Capture the cell that displays the provided text and extract its (x, y) central coordinate. 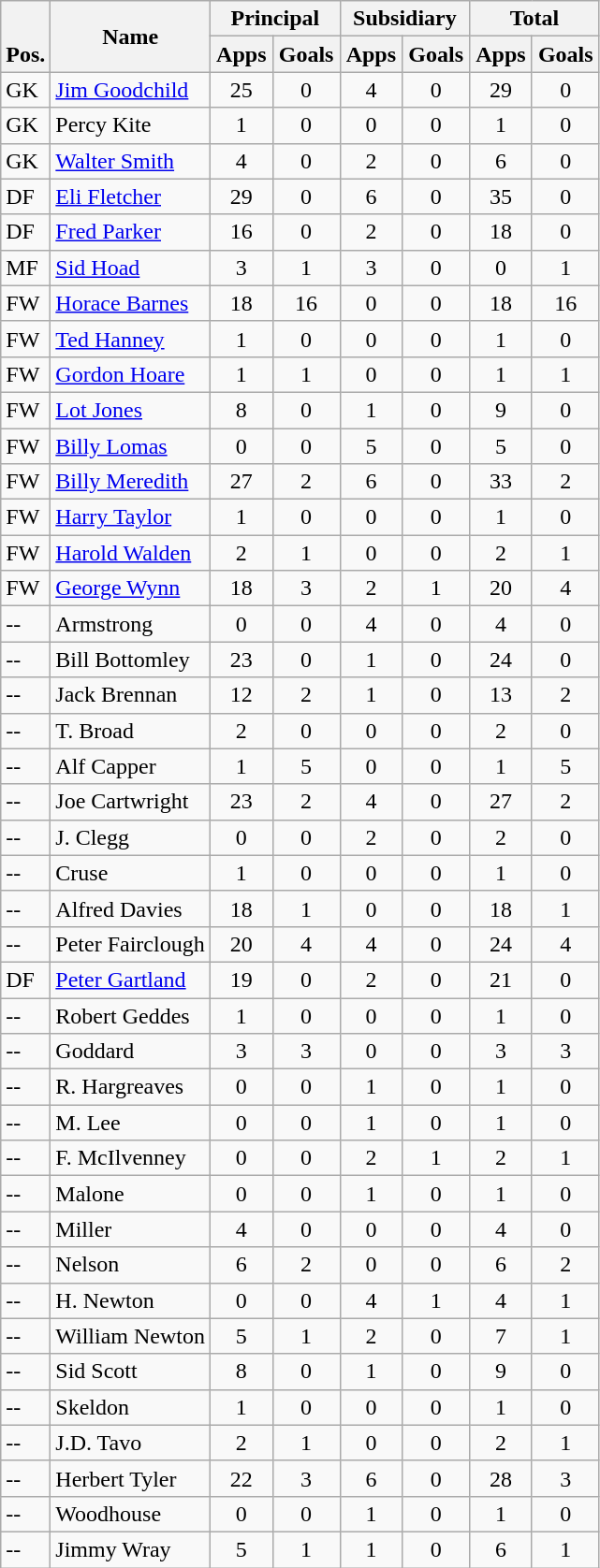
F. McIlvenney (131, 1158)
Gordon Hoare (131, 374)
Alf Capper (131, 766)
Cruse (131, 873)
Walter Smith (131, 161)
George Wynn (131, 588)
Peter Fairclough (131, 944)
Billy Meredith (131, 482)
33 (502, 482)
Lot Jones (131, 410)
Pos. (26, 36)
Sid Hoad (131, 268)
Ted Hanney (131, 339)
25 (241, 90)
Name (131, 36)
Harry Taylor (131, 517)
MF (26, 268)
Sid Scott (131, 1372)
35 (502, 196)
J.D. Tavo (131, 1443)
Percy Kite (131, 125)
Armstrong (131, 624)
Herbert Tyler (131, 1478)
13 (502, 695)
22 (241, 1478)
J. Clegg (131, 837)
Jack Brennan (131, 695)
R. Hargreaves (131, 1087)
Total (535, 19)
T. Broad (131, 731)
Skeldon (131, 1407)
Nelson (131, 1265)
12 (241, 695)
19 (241, 980)
Goddard (131, 1052)
Miller (131, 1229)
Horace Barnes (131, 303)
Jimmy Wray (131, 1549)
William Newton (131, 1336)
Billy Lomas (131, 446)
Eli Fletcher (131, 196)
Peter Gartland (131, 980)
28 (502, 1478)
Subsidiary (404, 19)
7 (502, 1336)
Bill Bottomley (131, 660)
Joe Cartwright (131, 802)
Principal (275, 19)
Alfred Davies (131, 908)
Malone (131, 1194)
M. Lee (131, 1123)
Fred Parker (131, 232)
Jim Goodchild (131, 90)
Woodhouse (131, 1514)
21 (502, 980)
Robert Geddes (131, 1015)
H. Newton (131, 1300)
Harold Walden (131, 553)
